Determine the (x, y) coordinate at the center of the cell enclosing the given text.  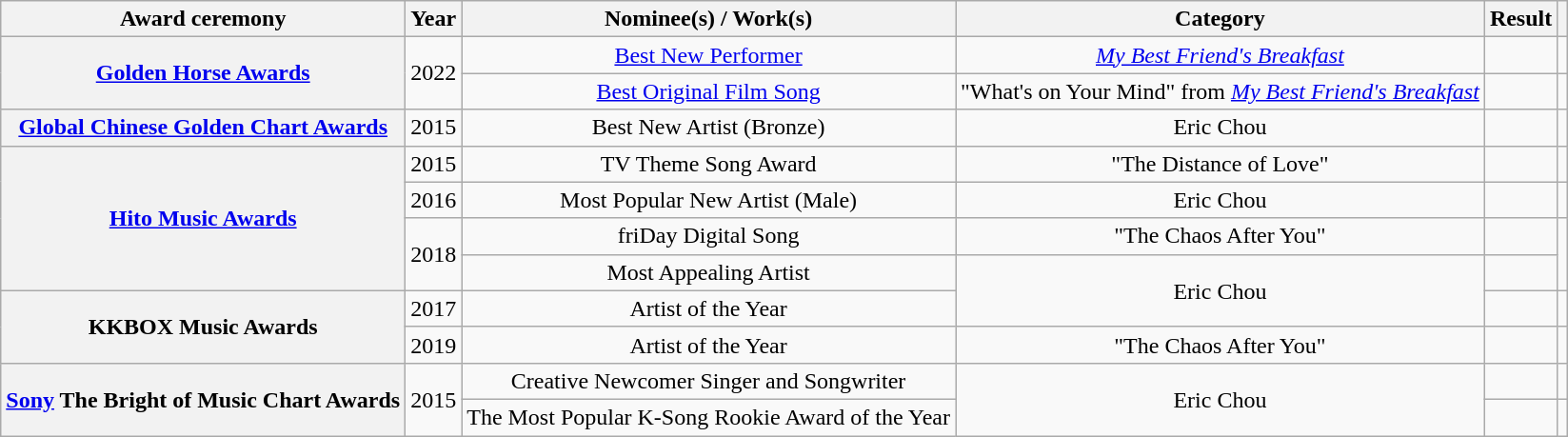
friDay Digital Song (708, 236)
Best New Performer (708, 55)
Year (434, 19)
"The Distance of Love" (1221, 164)
2022 (434, 73)
TV Theme Song Award (708, 164)
KKBOX Music Awards (204, 327)
2019 (434, 345)
Hito Music Awards (204, 218)
2016 (434, 200)
Most Popular New Artist (Male) (708, 200)
2018 (434, 254)
Category (1221, 19)
The Most Popular K-Song Rookie Award of the Year (708, 417)
2017 (434, 308)
Best New Artist (Bronze) (708, 128)
Most Appealing Artist (708, 272)
Sony The Bright of Music Chart Awards (204, 399)
Creative Newcomer Singer and Songwriter (708, 381)
My Best Friend's Breakfast (1221, 55)
Best Original Film Song (708, 91)
Award ceremony (204, 19)
Global Chinese Golden Chart Awards (204, 128)
"What's on Your Mind" from My Best Friend's Breakfast (1221, 91)
Golden Horse Awards (204, 73)
Result (1520, 19)
Nominee(s) / Work(s) (708, 19)
